Return (X, Y) of the center of cell containing provided text 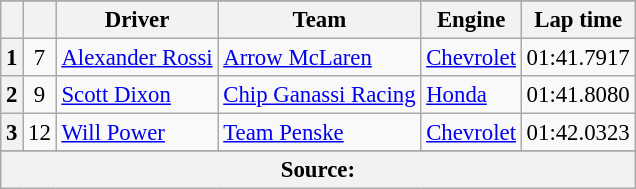
12 (40, 133)
01:41.7917 (578, 58)
9 (40, 95)
2 (12, 95)
Will Power (137, 133)
3 (12, 133)
Lap time (578, 20)
Team (320, 20)
01:41.8080 (578, 95)
Source: (318, 170)
Scott Dixon (137, 95)
01:42.0323 (578, 133)
Alexander Rossi (137, 58)
Chip Ganassi Racing (320, 95)
Driver (137, 20)
Honda (471, 95)
Team Penske (320, 133)
Engine (471, 20)
7 (40, 58)
1 (12, 58)
Arrow McLaren (320, 58)
